Capture the cell that displays the provided text and extract its [X, Y] central coordinate. 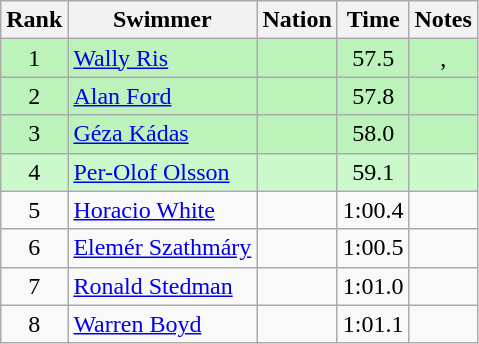
57.8 [373, 96]
Géza Kádas [162, 134]
Horacio White [162, 210]
7 [34, 286]
Time [373, 20]
58.0 [373, 134]
59.1 [373, 172]
5 [34, 210]
57.5 [373, 58]
3 [34, 134]
Ronald Stedman [162, 286]
Wally Ris [162, 58]
Notes [443, 20]
Elemér Szathmáry [162, 248]
Rank [34, 20]
Swimmer [162, 20]
Nation [297, 20]
Alan Ford [162, 96]
Per-Olof Olsson [162, 172]
8 [34, 324]
, [443, 58]
1:01.1 [373, 324]
2 [34, 96]
1:00.4 [373, 210]
4 [34, 172]
1:00.5 [373, 248]
Warren Boyd [162, 324]
1:01.0 [373, 286]
1 [34, 58]
6 [34, 248]
